Return the (X, Y) coordinate for the center point of the cell that contains the specified text.  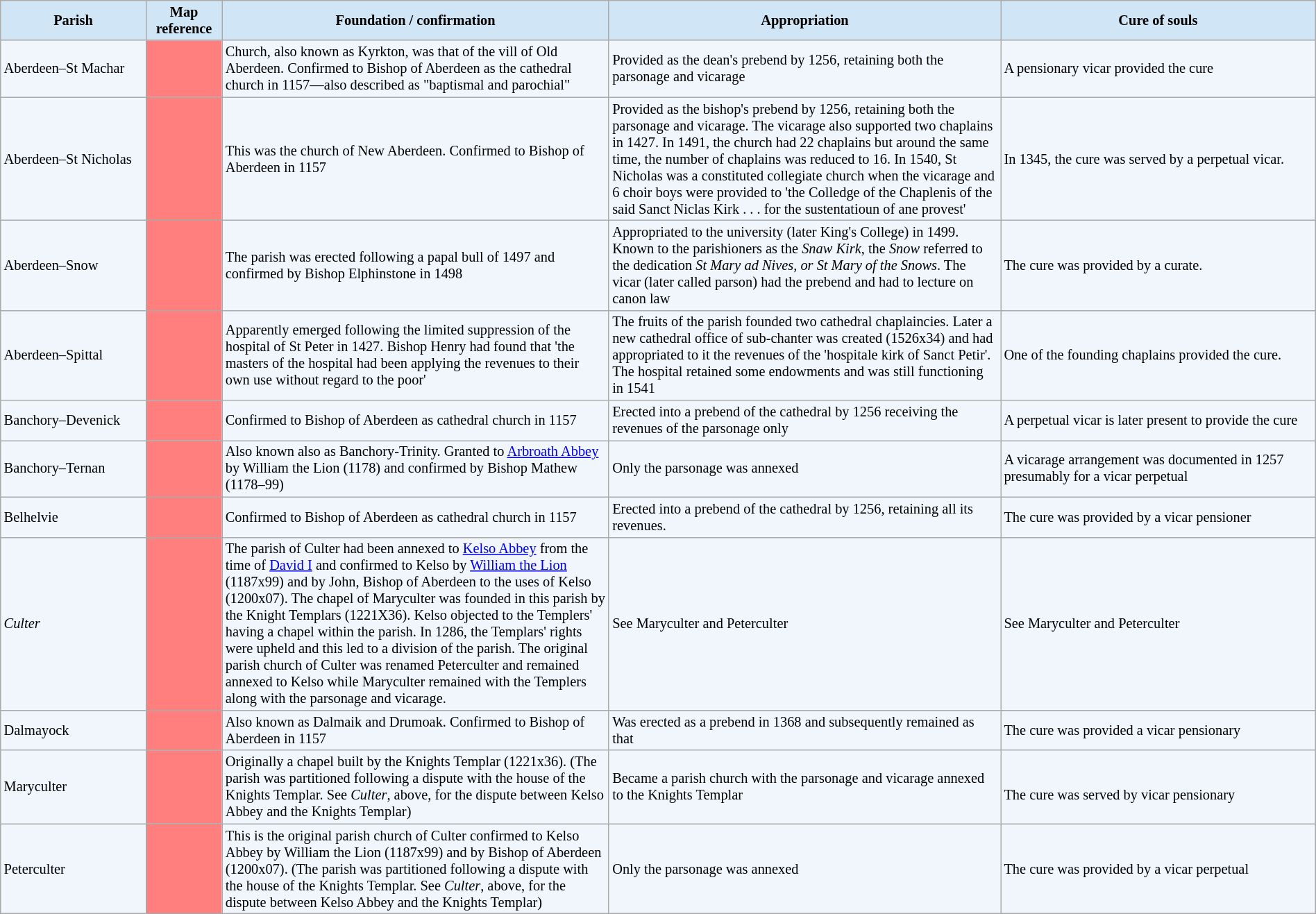
In 1345, the cure was served by a perpetual vicar. (1158, 159)
Parish (74, 20)
A vicarage arrangement was documented in 1257 presumably for a vicar perpetual (1158, 468)
Aberdeen–St Nicholas (74, 159)
Peterculter (74, 869)
Erected into a prebend of the cathedral by 1256 receiving the revenues of the parsonage only (804, 421)
Belhelvie (74, 517)
Aberdeen–Snow (74, 265)
Banchory–Ternan (74, 468)
The cure was provided a vicar pensionary (1158, 730)
This was the church of New Aberdeen. Confirmed to Bishop of Aberdeen in 1157 (415, 159)
Became a parish church with the parsonage and vicarage annexed to the Knights Templar (804, 787)
Provided as the dean's prebend by 1256, retaining both the parsonage and vicarage (804, 69)
A perpetual vicar is later present to provide the cure (1158, 421)
The cure was provided by a vicar pensioner (1158, 517)
Maryculter (74, 787)
The cure was served by vicar pensionary (1158, 787)
Erected into a prebend of the cathedral by 1256, retaining all its revenues. (804, 517)
Also known as Dalmaik and Drumoak. Confirmed to Bishop of Aberdeen in 1157 (415, 730)
The cure was provided by a curate. (1158, 265)
Aberdeen–St Machar (74, 69)
Appropriation (804, 20)
Was erected as a prebend in 1368 and subsequently remained as that (804, 730)
One of the founding chaplains provided the cure. (1158, 355)
A pensionary vicar provided the cure (1158, 69)
Banchory–Devenick (74, 421)
Cure of souls (1158, 20)
Foundation / confirmation (415, 20)
Culter (74, 624)
Aberdeen–Spittal (74, 355)
Dalmayock (74, 730)
Map reference (184, 20)
The cure was provided by a vicar perpetual (1158, 869)
The parish was erected following a papal bull of 1497 and confirmed by Bishop Elphinstone in 1498 (415, 265)
Also known also as Banchory-Trinity. Granted to Arbroath Abbey by William the Lion (1178) and confirmed by Bishop Mathew (1178–99) (415, 468)
